Extract the (x, y) coordinate from the center of the cell holding the provided text.  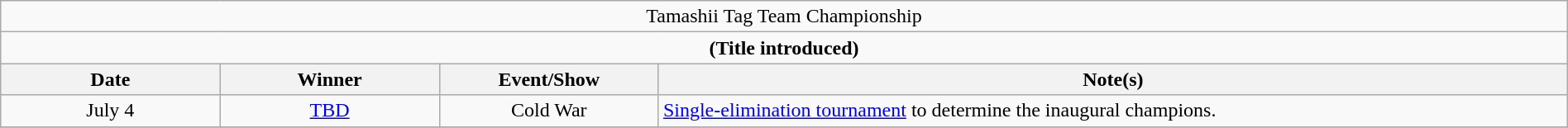
Event/Show (549, 79)
Single-elimination tournament to determine the inaugural champions. (1113, 111)
Tamashii Tag Team Championship (784, 17)
(Title introduced) (784, 48)
Cold War (549, 111)
July 4 (111, 111)
Date (111, 79)
Winner (329, 79)
TBD (329, 111)
Note(s) (1113, 79)
